Provide the (X, Y) coordinate of the cell's center where the given text is located.  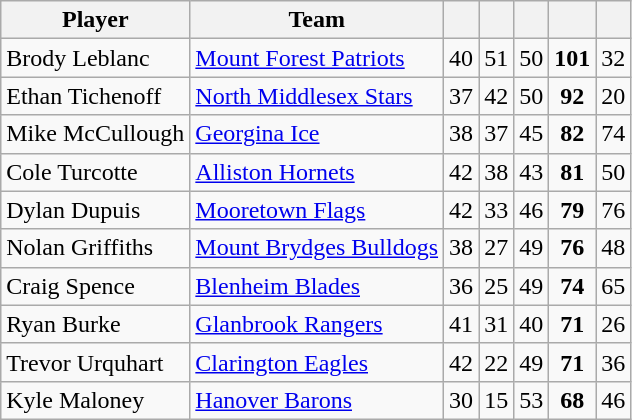
Mike McCullough (96, 134)
15 (496, 400)
82 (572, 134)
Nolan Griffiths (96, 248)
81 (572, 172)
Georgina Ice (317, 134)
31 (496, 324)
101 (572, 58)
Hanover Barons (317, 400)
Clarington Eagles (317, 362)
Trevor Urquhart (96, 362)
Mount Brydges Bulldogs (317, 248)
Mount Forest Patriots (317, 58)
53 (532, 400)
51 (496, 58)
92 (572, 96)
North Middlesex Stars (317, 96)
41 (462, 324)
Alliston Hornets (317, 172)
32 (614, 58)
68 (572, 400)
Player (96, 20)
65 (614, 286)
45 (532, 134)
Team (317, 20)
Glanbrook Rangers (317, 324)
27 (496, 248)
20 (614, 96)
Dylan Dupuis (96, 210)
30 (462, 400)
Cole Turcotte (96, 172)
Kyle Maloney (96, 400)
25 (496, 286)
48 (614, 248)
79 (572, 210)
Brody Leblanc (96, 58)
Ethan Tichenoff (96, 96)
Ryan Burke (96, 324)
Craig Spence (96, 286)
Blenheim Blades (317, 286)
22 (496, 362)
43 (532, 172)
Mooretown Flags (317, 210)
33 (496, 210)
26 (614, 324)
